Pinpoint the cell where the given text exists, returning its (X, Y) midpoint coordinate. 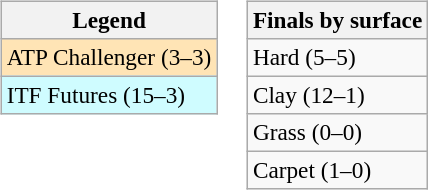
Hard (5–5) (337, 57)
ITF Futures (15–3) (108, 95)
Legend (108, 20)
Carpet (1–0) (337, 171)
Clay (12–1) (337, 95)
ATP Challenger (3–3) (108, 57)
Finals by surface (337, 20)
Grass (0–0) (337, 133)
